Search for the cell housing the specified text and yield its [X, Y] center coordinate. 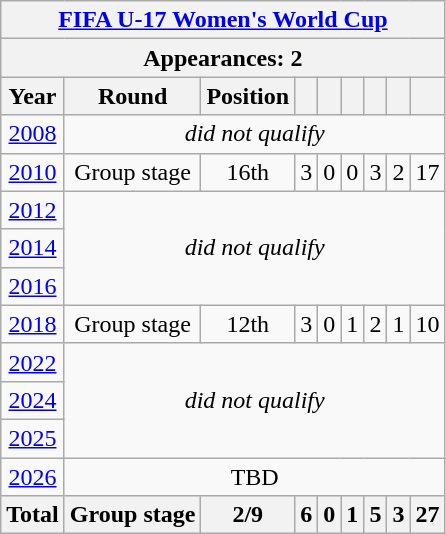
2024 [33, 400]
2/9 [248, 515]
5 [376, 515]
2012 [33, 210]
12th [248, 324]
2022 [33, 362]
27 [428, 515]
10 [428, 324]
2018 [33, 324]
Position [248, 96]
2010 [33, 172]
Appearances: 2 [223, 58]
2014 [33, 248]
16th [248, 172]
TBD [254, 477]
Year [33, 96]
2008 [33, 134]
2025 [33, 438]
FIFA U-17 Women's World Cup [223, 20]
Total [33, 515]
2026 [33, 477]
17 [428, 172]
Round [132, 96]
6 [306, 515]
2016 [33, 286]
